Pinpoint the cell where the given text exists, returning its [X, Y] midpoint coordinate. 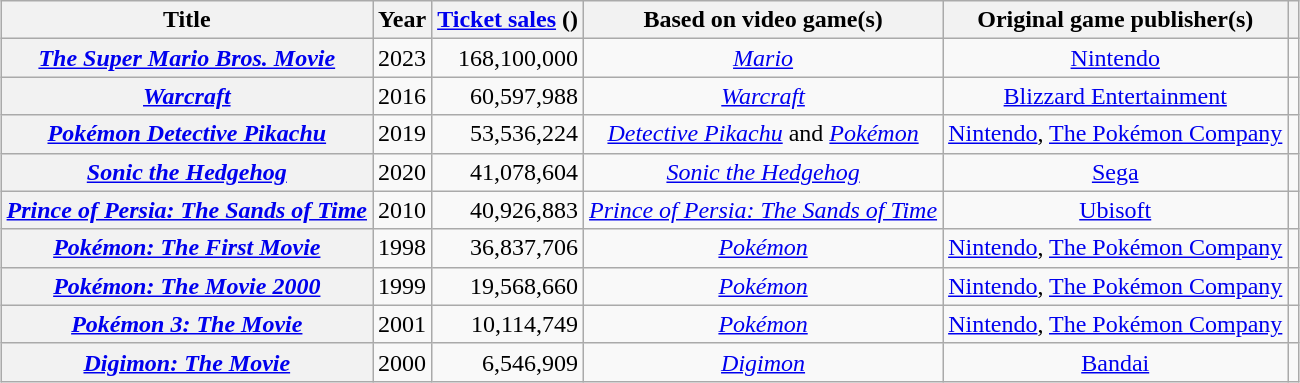
1998 [402, 248]
60,597,988 [508, 96]
2020 [402, 172]
Based on video game(s) [764, 20]
19,568,660 [508, 286]
Year [402, 20]
Blizzard Entertainment [1116, 96]
The Super Mario Bros. Movie [186, 58]
Pokémon: The Movie 2000 [186, 286]
2000 [402, 362]
36,837,706 [508, 248]
2001 [402, 324]
Mario [764, 58]
Ticket sales () [508, 20]
168,100,000 [508, 58]
6,546,909 [508, 362]
41,078,604 [508, 172]
Pokémon 3: The Movie [186, 324]
Original game publisher(s) [1116, 20]
Nintendo [1116, 58]
Title [186, 20]
53,536,224 [508, 134]
Pokémon Detective Pikachu [186, 134]
Bandai [1116, 362]
1999 [402, 286]
2016 [402, 96]
2019 [402, 134]
2023 [402, 58]
10,114,749 [508, 324]
Ubisoft [1116, 210]
40,926,883 [508, 210]
Detective Pikachu and Pokémon [764, 134]
Digimon: The Movie [186, 362]
Digimon [764, 362]
2010 [402, 210]
Pokémon: The First Movie [186, 248]
Sega [1116, 172]
